Return the [X, Y] coordinate for the center point of the cell that contains the specified text.  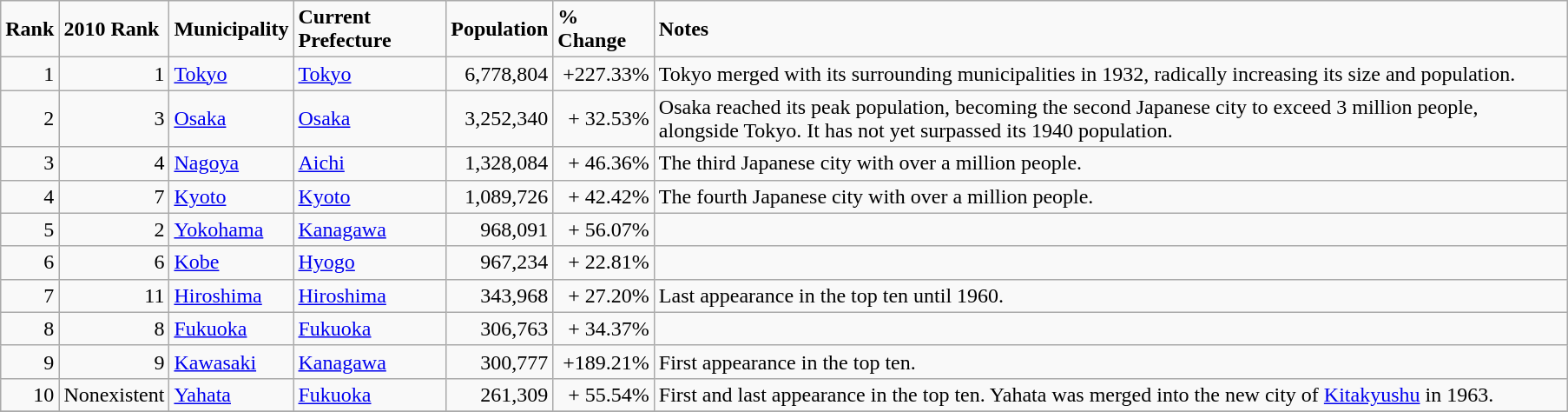
306,763 [500, 329]
Current Prefecture [370, 30]
10 [30, 395]
1,328,084 [500, 163]
+ 22.81% [603, 262]
+ 34.37% [603, 329]
Aichi [370, 163]
+ 27.20% [603, 296]
Kawasaki [231, 362]
Municipality [231, 30]
300,777 [500, 362]
6,778,804 [500, 74]
Tokyo merged with its surrounding municipalities in 1932, radically increasing its size and population. [1110, 74]
Last appearance in the top ten until 1960. [1110, 296]
First and last appearance in the top ten. Yahata was merged into the new city of Kitakyushu in 1963. [1110, 395]
343,968 [500, 296]
Nonexistent [115, 395]
+ 55.54% [603, 395]
Hyogo [370, 262]
+ 56.07% [603, 229]
Rank [30, 30]
First appearance in the top ten. [1110, 362]
+ 42.42% [603, 196]
2010 Rank [115, 30]
+227.33% [603, 74]
Nagoya [231, 163]
The third Japanese city with over a million people. [1110, 163]
968,091 [500, 229]
Yahata [231, 395]
Notes [1110, 30]
967,234 [500, 262]
+ 46.36% [603, 163]
1,089,726 [500, 196]
11 [115, 296]
261,309 [500, 395]
3,252,340 [500, 118]
+ 32.53% [603, 118]
% Change [603, 30]
Kobe [231, 262]
5 [30, 229]
+189.21% [603, 362]
Population [500, 30]
The fourth Japanese city with over a million people. [1110, 196]
Yokohama [231, 229]
